Capture the cell that displays the provided text and extract its [x, y] central coordinate. 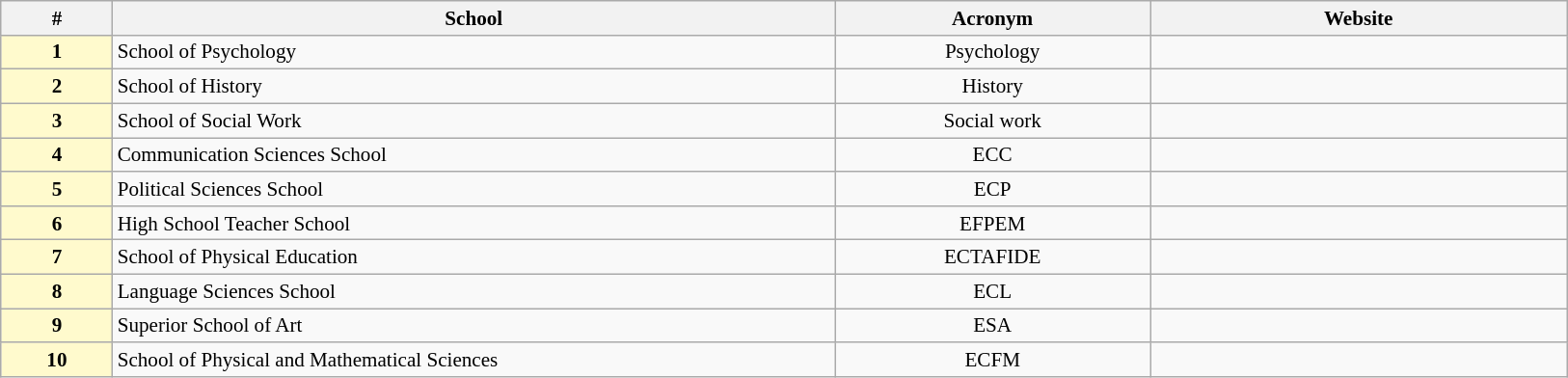
4 [57, 154]
ECP [993, 189]
6 [57, 222]
ECTAFIDE [993, 256]
1 [57, 52]
School [474, 17]
History [993, 87]
10 [57, 359]
ECL [993, 291]
ECC [993, 154]
Social work [993, 120]
2 [57, 87]
School of History [474, 87]
School of Physical and Mathematical Sciences [474, 359]
EFPEM [993, 222]
ESA [993, 326]
3 [57, 120]
Political Sciences School [474, 189]
Superior School of Art [474, 326]
8 [57, 291]
Communication Sciences School [474, 154]
School of Psychology [474, 52]
Language Sciences School [474, 291]
High School Teacher School [474, 222]
Acronym [993, 17]
7 [57, 256]
ECFM [993, 359]
School of Social Work [474, 120]
Website [1359, 17]
School of Physical Education [474, 256]
Psychology [993, 52]
5 [57, 189]
# [57, 17]
9 [57, 326]
